For the text-containing cell, return its midpoint in [x, y] coordinate format. 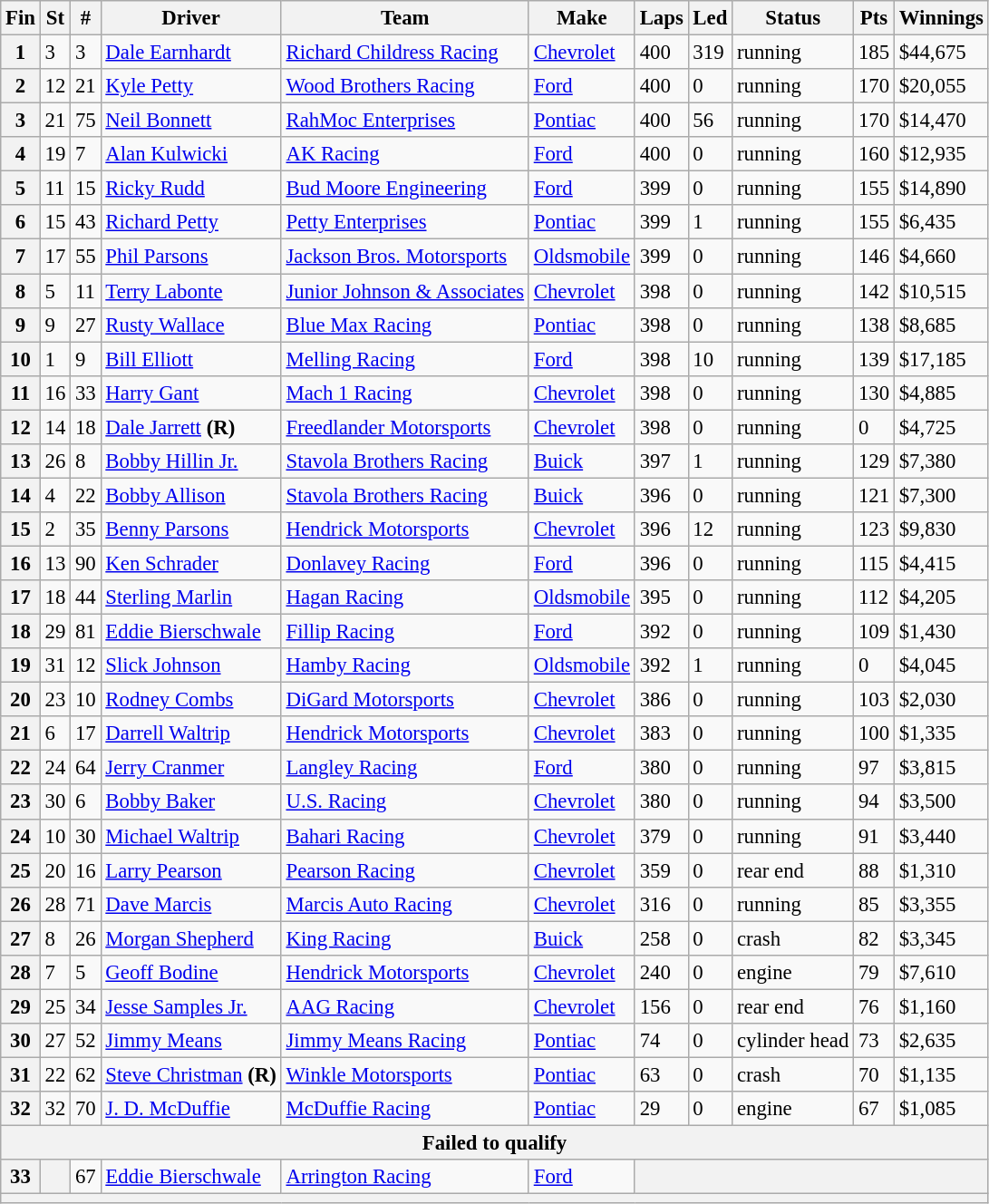
103 [874, 700]
319 [711, 53]
$2,635 [941, 1041]
56 [711, 121]
395 [662, 597]
Neil Bonnett [190, 121]
Blue Max Racing [404, 325]
Laps [662, 18]
Bahari Racing [404, 836]
Larry Pearson [190, 870]
Pearson Racing [404, 870]
Harry Gant [190, 393]
Benny Parsons [190, 529]
Dale Jarrett (R) [190, 427]
Hagan Racing [404, 597]
Bobby Baker [190, 802]
Bill Elliott [190, 359]
$4,885 [941, 393]
Darrell Waltrip [190, 733]
Donlavey Racing [404, 563]
Fin [21, 18]
71 [85, 904]
RahMoc Enterprises [404, 121]
52 [85, 1041]
$12,935 [941, 154]
82 [874, 938]
Alan Kulwicki [190, 154]
DiGard Motorsports [404, 700]
$10,515 [941, 291]
Jerry Cranmer [190, 768]
Jesse Samples Jr. [190, 1006]
62 [85, 1074]
185 [874, 53]
379 [662, 836]
Melling Racing [404, 359]
129 [874, 461]
258 [662, 938]
Jimmy Means [190, 1041]
91 [874, 836]
Jackson Bros. Motorsports [404, 257]
$1,085 [941, 1109]
386 [662, 700]
$3,355 [941, 904]
Team [404, 18]
$4,725 [941, 427]
139 [874, 359]
397 [662, 461]
Kyle Petty [190, 86]
97 [874, 768]
Morgan Shepherd [190, 938]
$3,440 [941, 836]
76 [874, 1006]
90 [85, 563]
J. D. McDuffie [190, 1109]
Make [582, 18]
$9,830 [941, 529]
$4,415 [941, 563]
Dale Earnhardt [190, 53]
Langley Racing [404, 768]
# [85, 18]
79 [874, 973]
Pts [874, 18]
81 [85, 632]
Junior Johnson & Associates [404, 291]
Rodney Combs [190, 700]
AK Racing [404, 154]
73 [874, 1041]
$1,310 [941, 870]
Petty Enterprises [404, 222]
Geoff Bodine [190, 973]
Bobby Allison [190, 495]
Freedlander Motorsports [404, 427]
Slick Johnson [190, 665]
Winnings [941, 18]
88 [874, 870]
McDuffie Racing [404, 1109]
43 [85, 222]
Marcis Auto Racing [404, 904]
Michael Waltrip [190, 836]
Steve Christman (R) [190, 1074]
$1,335 [941, 733]
383 [662, 733]
Ken Schrader [190, 563]
359 [662, 870]
$7,610 [941, 973]
Wood Brothers Racing [404, 86]
Led [711, 18]
Driver [190, 18]
142 [874, 291]
Failed to qualify [495, 1143]
85 [874, 904]
35 [85, 529]
138 [874, 325]
$3,500 [941, 802]
316 [662, 904]
$17,185 [941, 359]
U.S. Racing [404, 802]
74 [662, 1041]
Richard Childress Racing [404, 53]
Dave Marcis [190, 904]
94 [874, 802]
Fillip Racing [404, 632]
146 [874, 257]
123 [874, 529]
$3,815 [941, 768]
$1,135 [941, 1074]
156 [662, 1006]
$1,430 [941, 632]
240 [662, 973]
AAG Racing [404, 1006]
Bud Moore Engineering [404, 189]
Hamby Racing [404, 665]
$7,380 [941, 461]
Ricky Rudd [190, 189]
$8,685 [941, 325]
Richard Petty [190, 222]
King Racing [404, 938]
$7,300 [941, 495]
$4,205 [941, 597]
55 [85, 257]
63 [662, 1074]
$2,030 [941, 700]
$4,660 [941, 257]
Mach 1 Racing [404, 393]
Sterling Marlin [190, 597]
$1,160 [941, 1006]
115 [874, 563]
121 [874, 495]
Arrington Racing [404, 1177]
St [54, 18]
$14,890 [941, 189]
Status [793, 18]
64 [85, 768]
Phil Parsons [190, 257]
100 [874, 733]
160 [874, 154]
$6,435 [941, 222]
$44,675 [941, 53]
Terry Labonte [190, 291]
130 [874, 393]
34 [85, 1006]
Bobby Hillin Jr. [190, 461]
$4,045 [941, 665]
109 [874, 632]
cylinder head [793, 1041]
Winkle Motorsports [404, 1074]
$3,345 [941, 938]
Jimmy Means Racing [404, 1041]
75 [85, 121]
112 [874, 597]
$14,470 [941, 121]
44 [85, 597]
Rusty Wallace [190, 325]
$20,055 [941, 86]
